Detect which cell encompasses the target text, then output its [x, y] center coordinate. 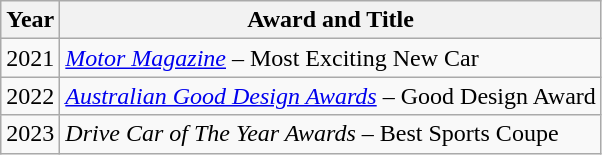
2022 [30, 96]
2023 [30, 134]
Drive Car of The Year Awards – Best Sports Coupe [331, 134]
Award and Title [331, 20]
2021 [30, 58]
Motor Magazine – Most Exciting New Car [331, 58]
Australian Good Design Awards – Good Design Award [331, 96]
Year [30, 20]
